Detect which cell encompasses the target text, then output its (x, y) center coordinate. 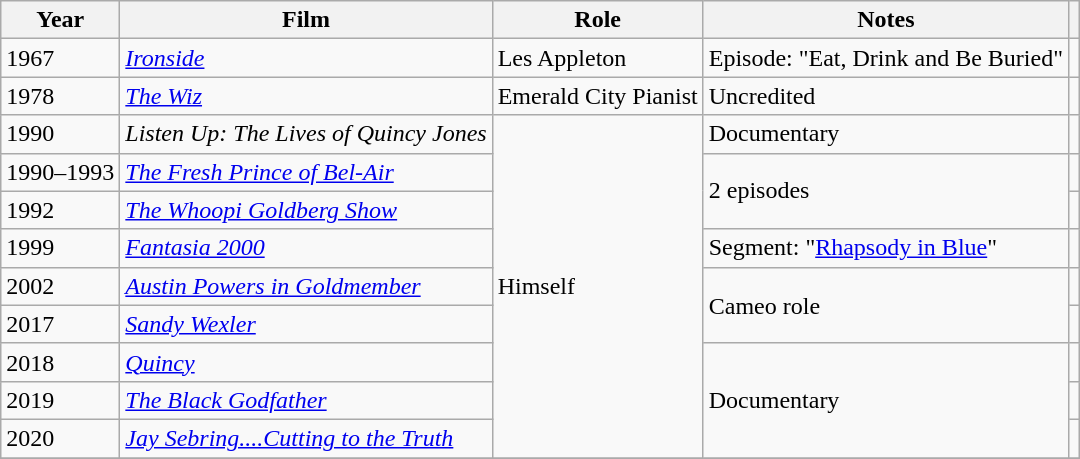
1999 (60, 248)
Episode: "Eat, Drink and Be Buried" (886, 58)
Quincy (306, 362)
Film (306, 20)
Emerald City Pianist (598, 96)
2017 (60, 324)
2 episodes (886, 191)
Uncredited (886, 96)
2002 (60, 286)
The Fresh Prince of Bel-Air (306, 172)
1992 (60, 210)
Himself (598, 286)
Sandy Wexler (306, 324)
Notes (886, 20)
2020 (60, 438)
Year (60, 20)
Jay Sebring....Cutting to the Truth (306, 438)
1967 (60, 58)
Les Appleton (598, 58)
The Whoopi Goldberg Show (306, 210)
1990–1993 (60, 172)
The Wiz (306, 96)
Ironside (306, 58)
Fantasia 2000 (306, 248)
Cameo role (886, 305)
The Black Godfather (306, 400)
1978 (60, 96)
Role (598, 20)
1990 (60, 134)
Listen Up: The Lives of Quincy Jones (306, 134)
2019 (60, 400)
Segment: "Rhapsody in Blue" (886, 248)
2018 (60, 362)
Austin Powers in Goldmember (306, 286)
